For the text-containing cell, return its midpoint in (x, y) coordinate format. 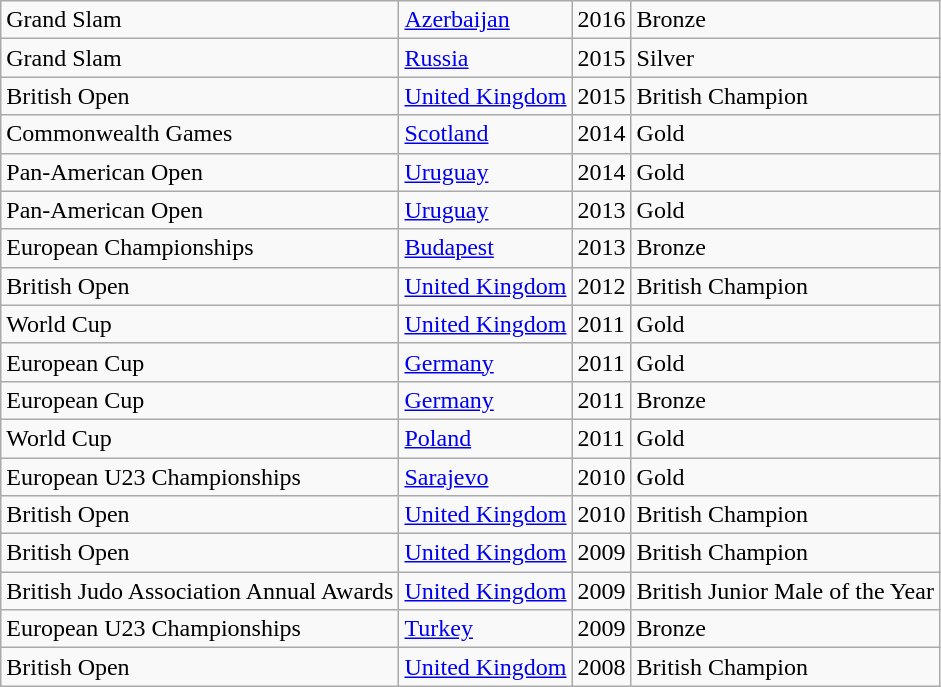
British Junior Male of the Year (785, 591)
Commonwealth Games (200, 134)
British Judo Association Annual Awards (200, 591)
European Championships (200, 248)
2016 (602, 20)
Azerbaijan (486, 20)
2008 (602, 667)
Silver (785, 58)
Russia (486, 58)
Turkey (486, 629)
Sarajevo (486, 477)
2012 (602, 286)
Budapest (486, 248)
Scotland (486, 134)
Poland (486, 438)
